Return [x, y] of the center of cell containing provided text 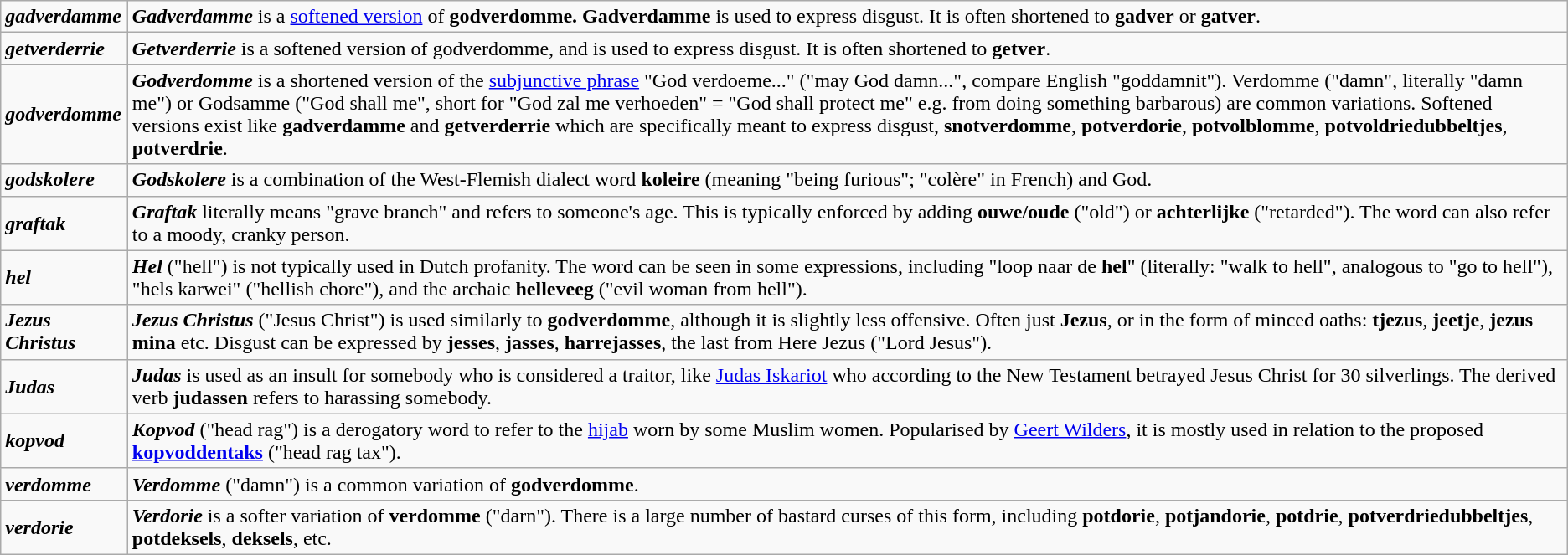
Godskolere is a combination of the West-Flemish dialect word koleire (meaning "being furious"; "colère" in French) and God. [848, 180]
godverdomme [64, 114]
verdorie [64, 527]
Judas [64, 387]
gadverdamme [64, 17]
godskolere [64, 180]
graftak [64, 223]
hel [64, 278]
getverderrie [64, 49]
Gadverdamme is a softened version of godverdomme. Gadverdamme is used to express disgust. It is often shortened to gadver or gatver. [848, 17]
verdomme [64, 484]
Getverderrie is a softened version of godverdomme, and is used to express disgust. It is often shortened to getver. [848, 49]
Jezus Christus [64, 331]
kopvod [64, 440]
Verdomme ("damn") is a common variation of godverdomme. [848, 484]
